Return the [x, y] coordinate for the center point of the cell that contains the specified text.  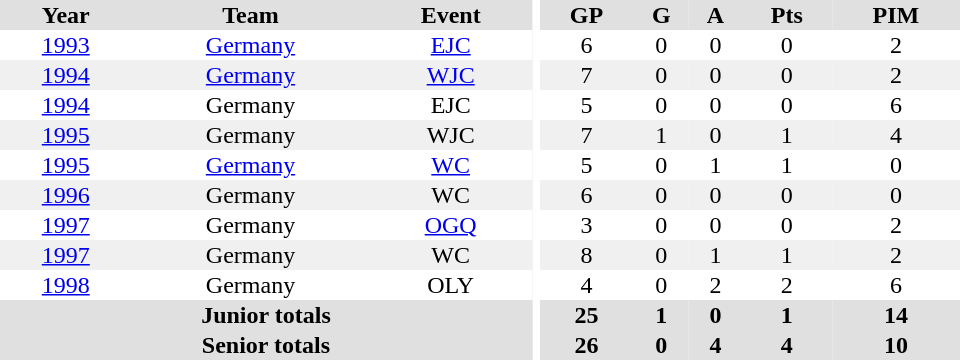
10 [896, 345]
Junior totals [266, 315]
Event [450, 15]
3 [587, 225]
1998 [66, 285]
Team [250, 15]
1996 [66, 195]
OLY [450, 285]
PIM [896, 15]
Pts [787, 15]
25 [587, 315]
Year [66, 15]
8 [587, 255]
OGQ [450, 225]
14 [896, 315]
G [661, 15]
A [715, 15]
Senior totals [266, 345]
GP [587, 15]
26 [587, 345]
1993 [66, 45]
